From the cell containing the given text, extract its center point as (x, y) coordinate. 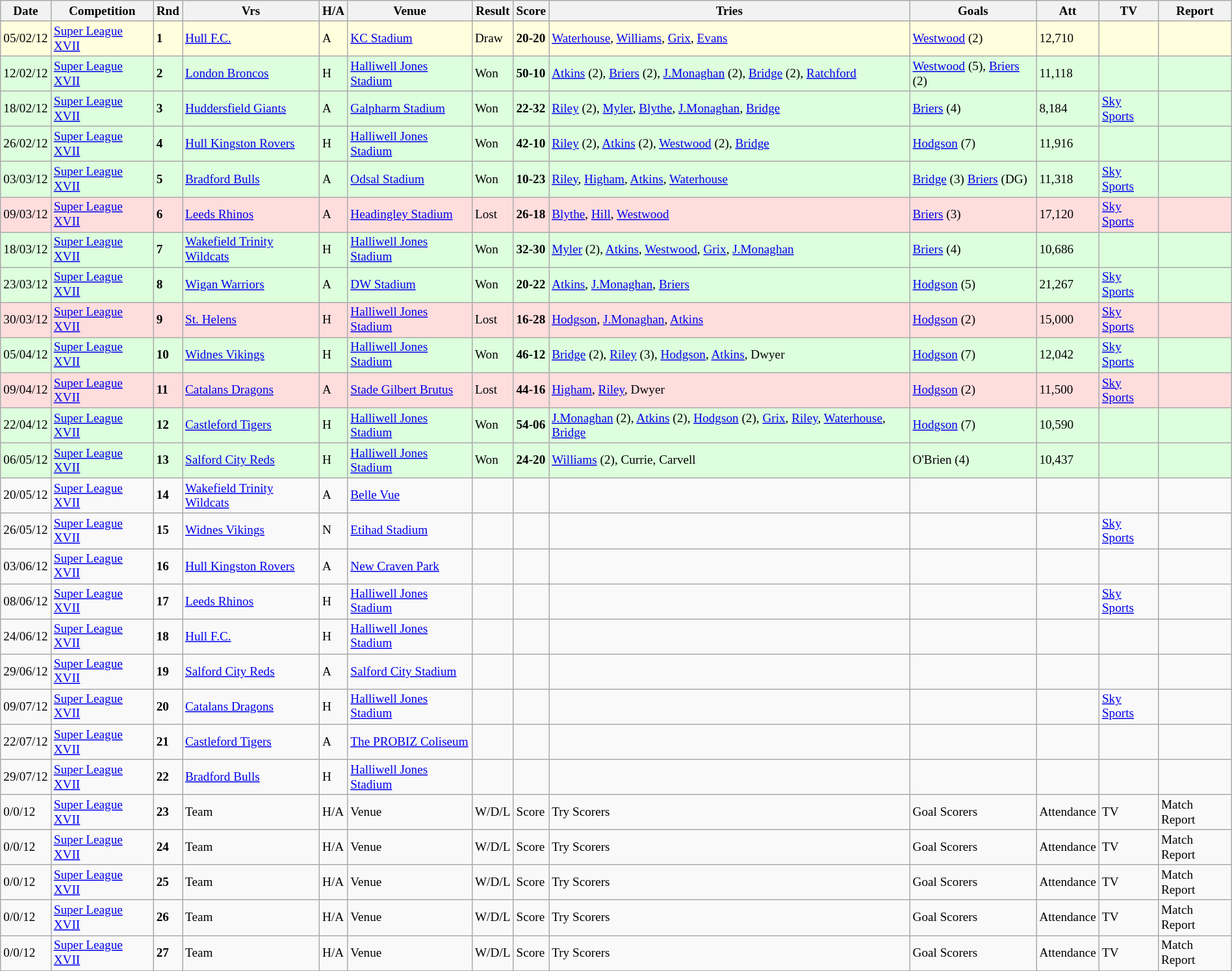
32-30 (532, 249)
11,318 (1068, 179)
18/03/12 (26, 249)
09/04/12 (26, 390)
29/07/12 (26, 777)
11 (168, 390)
New Craven Park (410, 566)
Goals (973, 11)
1 (168, 38)
KC Stadium (410, 38)
3 (168, 108)
Riley (2), Myler, Blythe, J.Monaghan, Bridge (729, 108)
17 (168, 601)
J.Monaghan (2), Atkins (2), Hodgson (2), Grix, Riley, Waterhouse, Bridge (729, 425)
23/03/12 (26, 284)
Vrs (251, 11)
Waterhouse, Williams, Grix, Evans (729, 38)
9 (168, 320)
10 (168, 355)
08/06/12 (26, 601)
Hodgson, J.Monaghan, Atkins (729, 320)
14 (168, 496)
Etihad Stadium (410, 531)
18 (168, 637)
Hodgson (5) (973, 284)
21,267 (1068, 284)
26/05/12 (26, 531)
21 (168, 742)
Salford City Stadium (410, 672)
29/06/12 (26, 672)
22/04/12 (26, 425)
Date (26, 11)
12/02/12 (26, 73)
Williams (2), Currie, Carvell (729, 460)
05/02/12 (26, 38)
42-10 (532, 144)
10,686 (1068, 249)
17,120 (1068, 214)
12 (168, 425)
16 (168, 566)
Westwood (5), Briers (2) (973, 73)
13 (168, 460)
20-20 (532, 38)
Galpharm Stadium (410, 108)
30/03/12 (26, 320)
The PROBIZ Coliseum (410, 742)
03/03/12 (26, 179)
Bridge (2), Riley (3), Hodgson, Atkins, Dwyer (729, 355)
O'Brien (4) (973, 460)
10,590 (1068, 425)
DW Stadium (410, 284)
Westwood (2) (973, 38)
05/04/12 (26, 355)
09/07/12 (26, 707)
N (333, 531)
22/07/12 (26, 742)
16-28 (532, 320)
03/06/12 (26, 566)
18/02/12 (26, 108)
11,500 (1068, 390)
20-22 (532, 284)
26-18 (532, 214)
20/05/12 (26, 496)
Myler (2), Atkins, Westwood, Grix, J.Monaghan (729, 249)
7 (168, 249)
London Broncos (251, 73)
22 (168, 777)
8,184 (1068, 108)
Rnd (168, 11)
Odsal Stadium (410, 179)
46-12 (532, 355)
12,042 (1068, 355)
Headingley Stadium (410, 214)
11,118 (1068, 73)
06/05/12 (26, 460)
Competition (102, 11)
10,437 (1068, 460)
15 (168, 531)
Briers (3) (973, 214)
44-16 (532, 390)
Bridge (3) Briers (DG) (973, 179)
26/02/12 (26, 144)
20 (168, 707)
2 (168, 73)
Riley, Higham, Atkins, Waterhouse (729, 179)
15,000 (1068, 320)
Higham, Riley, Dwyer (729, 390)
23 (168, 812)
Wigan Warriors (251, 284)
Report (1194, 11)
11,916 (1068, 144)
Att (1068, 11)
5 (168, 179)
8 (168, 284)
12,710 (1068, 38)
25 (168, 883)
Atkins, J.Monaghan, Briers (729, 284)
24/06/12 (26, 637)
54-06 (532, 425)
Result (493, 11)
27 (168, 953)
Stade Gilbert Brutus (410, 390)
22-32 (532, 108)
24 (168, 847)
6 (168, 214)
Blythe, Hill, Westwood (729, 214)
26 (168, 918)
50-10 (532, 73)
4 (168, 144)
Riley (2), Atkins (2), Westwood (2), Bridge (729, 144)
24-20 (532, 460)
19 (168, 672)
Draw (493, 38)
10-23 (532, 179)
Belle Vue (410, 496)
Tries (729, 11)
09/03/12 (26, 214)
Atkins (2), Briers (2), J.Monaghan (2), Bridge (2), Ratchford (729, 73)
Huddersfield Giants (251, 108)
St. Helens (251, 320)
